For the text-containing cell, return its midpoint in [x, y] coordinate format. 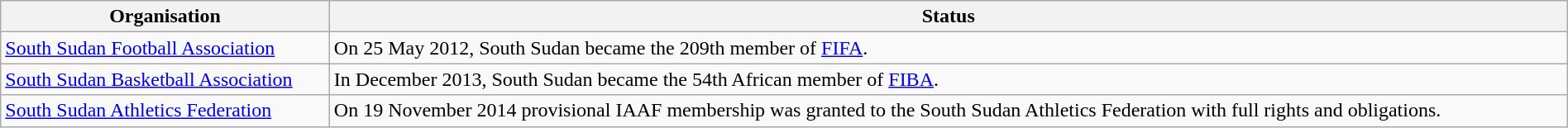
South Sudan Basketball Association [165, 79]
On 19 November 2014 provisional IAAF membership was granted to the South Sudan Athletics Federation with full rights and obligations. [948, 111]
On 25 May 2012, South Sudan became the 209th member of FIFA. [948, 48]
South Sudan Athletics Federation [165, 111]
Organisation [165, 17]
Status [948, 17]
South Sudan Football Association [165, 48]
In December 2013, South Sudan became the 54th African member of FIBA. [948, 79]
